Pinpoint the cell where the given text exists, returning its [X, Y] midpoint coordinate. 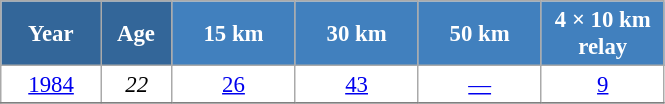
26 [234, 85]
— [480, 85]
30 km [356, 34]
43 [356, 85]
50 km [480, 34]
22 [136, 85]
1984 [52, 85]
Year [52, 34]
15 km [234, 34]
9 [602, 85]
Age [136, 34]
4 × 10 km relay [602, 34]
